Return the [x, y] coordinate for the center point of the cell that contains the specified text.  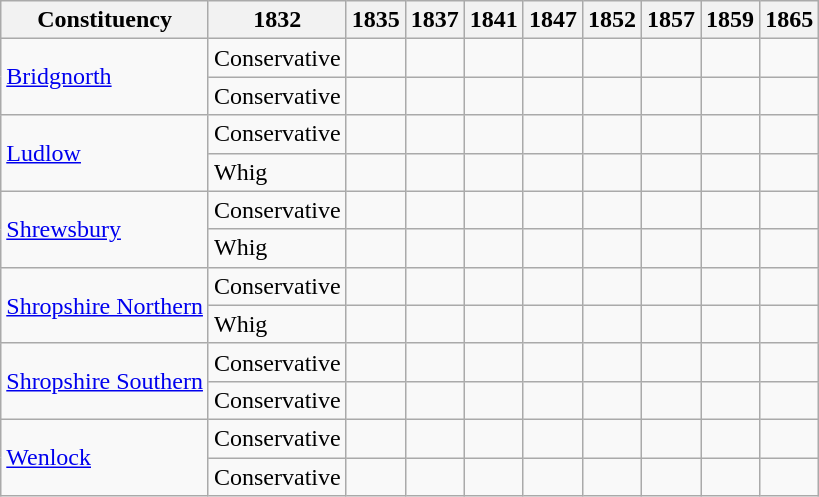
1837 [434, 20]
1852 [612, 20]
1835 [376, 20]
1847 [552, 20]
Shropshire Northern [105, 305]
1857 [670, 20]
Shrewsbury [105, 229]
1832 [277, 20]
Shropshire Southern [105, 381]
Ludlow [105, 153]
1841 [494, 20]
Wenlock [105, 457]
1865 [790, 20]
1859 [730, 20]
Bridgnorth [105, 77]
Constituency [105, 20]
